Identify which cell holds the provided text, then report its [X, Y] central coordinate. 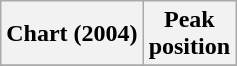
Peakposition [189, 34]
Chart (2004) [72, 34]
